Pinpoint the cell where the given text exists, returning its (X, Y) midpoint coordinate. 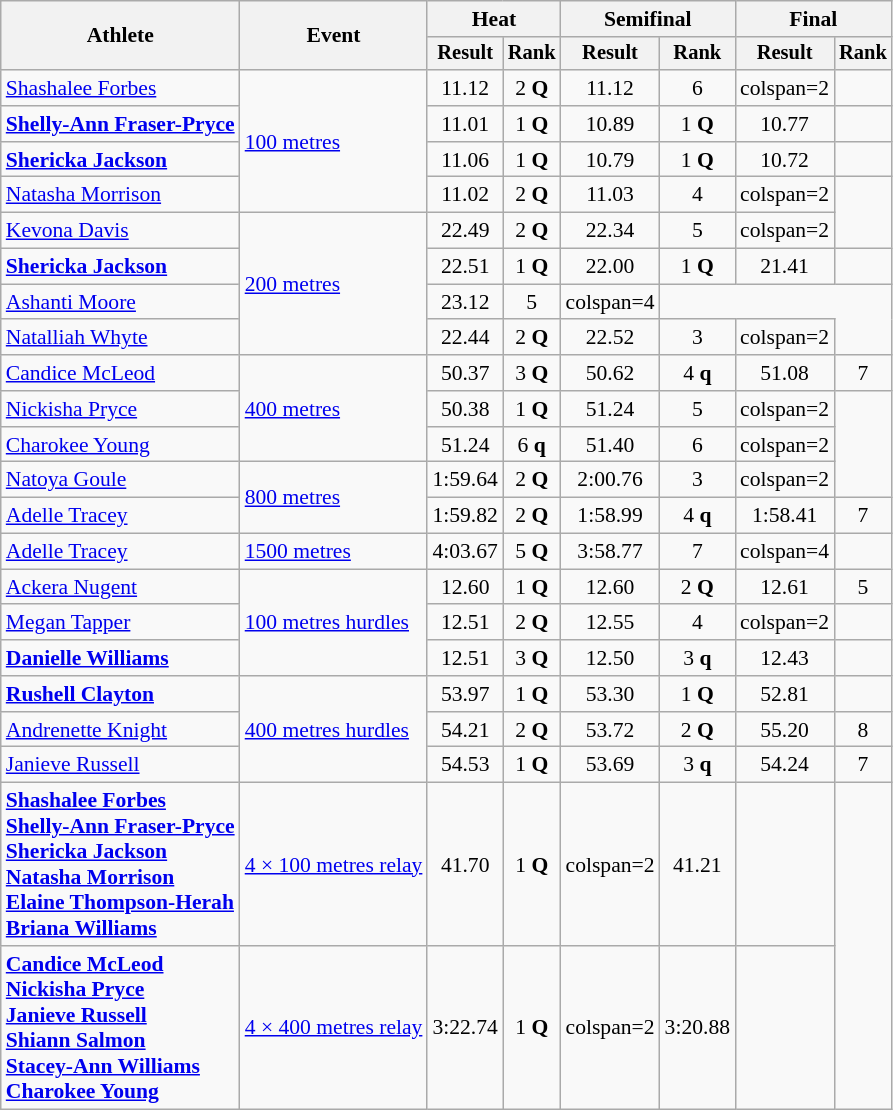
Charokee Young (120, 445)
Natalliah Whyte (120, 338)
22.00 (610, 267)
22.52 (610, 338)
55.20 (784, 730)
Danielle Williams (120, 658)
51.08 (784, 373)
41.21 (698, 864)
21.41 (784, 267)
22.51 (464, 267)
Nickisha Pryce (120, 409)
52.81 (784, 694)
Shashalee Forbes (120, 88)
Andrenette Knight (120, 730)
4:03.67 (464, 552)
Rushell Clayton (120, 694)
1500 metres (334, 552)
41.70 (464, 864)
50.62 (610, 373)
11.06 (464, 160)
Natasha Morrison (120, 195)
400 metres hurdles (334, 730)
Athlete (120, 36)
53.69 (610, 765)
22.49 (464, 231)
Janieve Russell (120, 765)
53.72 (610, 730)
12.61 (784, 587)
11.02 (464, 195)
50.37 (464, 373)
23.12 (464, 302)
Ashanti Moore (120, 302)
2:00.76 (610, 480)
3:22.74 (464, 1028)
6 q (532, 445)
100 metres (334, 141)
Semifinal (648, 19)
400 metres (334, 408)
1:58.99 (610, 516)
51.40 (610, 445)
Natoya Goule (120, 480)
3:58.77 (610, 552)
10.79 (610, 160)
Candice McLeod (120, 373)
800 metres (334, 498)
200 metres (334, 284)
Kevona Davis (120, 231)
10.77 (784, 124)
12.50 (610, 658)
Ackera Nugent (120, 587)
Event (334, 36)
Shelly-Ann Fraser-Pryce (120, 124)
1:59.82 (464, 516)
1:58.41 (784, 516)
10.89 (610, 124)
100 metres hurdles (334, 622)
4 × 100 metres relay (334, 864)
53.30 (610, 694)
54.21 (464, 730)
5 Q (532, 552)
22.44 (464, 338)
Shashalee ForbesShelly-Ann Fraser-PryceShericka JacksonNatasha MorrisonElaine Thompson-HerahBriana Williams (120, 864)
12.43 (784, 658)
11.01 (464, 124)
3:20.88 (698, 1028)
22.34 (610, 231)
8 (863, 730)
11.03 (610, 195)
Megan Tapper (120, 623)
Final (814, 19)
53.97 (464, 694)
4 × 400 metres relay (334, 1028)
1:59.64 (464, 480)
50.38 (464, 409)
54.53 (464, 765)
Heat (494, 19)
12.55 (610, 623)
54.24 (784, 765)
Candice McLeodNickisha PryceJanieve RussellShiann SalmonStacey-Ann WilliamsCharokee Young (120, 1028)
10.72 (784, 160)
